For the text-containing cell, return its midpoint in (X, Y) coordinate format. 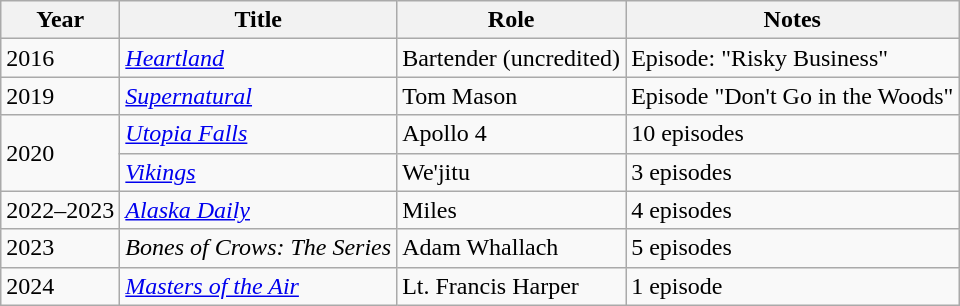
Apollo 4 (512, 134)
Role (512, 20)
Utopia Falls (258, 134)
Episode: "Risky Business" (792, 58)
2016 (60, 58)
Masters of the Air (258, 286)
Adam Whallach (512, 248)
Bartender (uncredited) (512, 58)
2023 (60, 248)
2020 (60, 153)
Episode "Don't Go in the Woods" (792, 96)
Bones of Crows: The Series (258, 248)
5 episodes (792, 248)
4 episodes (792, 210)
Alaska Daily (258, 210)
Vikings (258, 172)
3 episodes (792, 172)
2019 (60, 96)
Heartland (258, 58)
We'jitu (512, 172)
10 episodes (792, 134)
Tom Mason (512, 96)
Notes (792, 20)
2024 (60, 286)
Title (258, 20)
2022–2023 (60, 210)
Miles (512, 210)
Year (60, 20)
Lt. Francis Harper (512, 286)
Supernatural (258, 96)
1 episode (792, 286)
